Extract the [x, y] coordinate from the center of the cell holding the provided text.  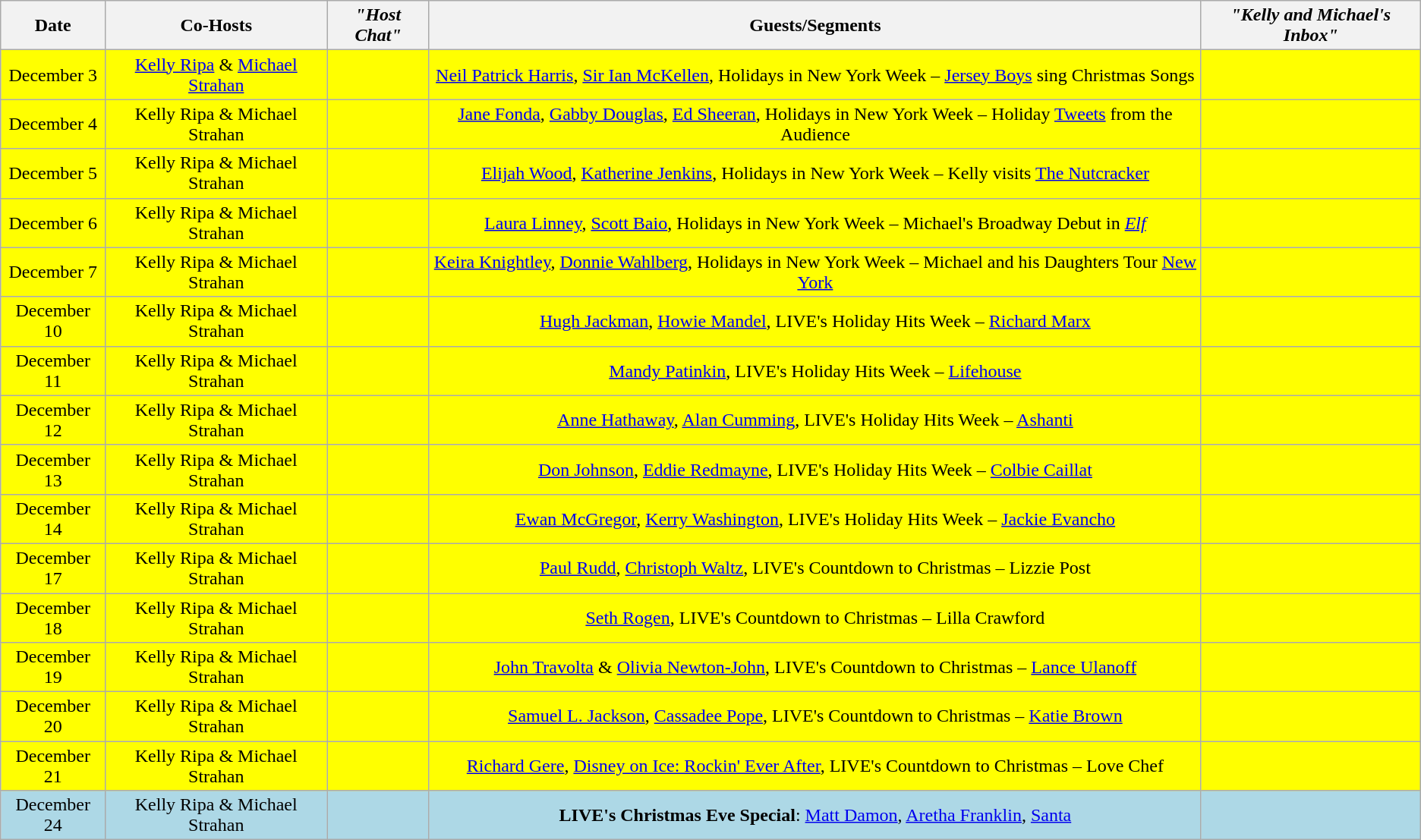
Date [53, 26]
Richard Gere, Disney on Ice: Rockin' Ever After, LIVE's Countdown to Christmas – Love Chef [815, 766]
December 21 [53, 766]
Paul Rudd, Christoph Waltz, LIVE's Countdown to Christmas – Lizzie Post [815, 568]
Keira Knightley, Donnie Wahlberg, Holidays in New York Week – Michael and his Daughters Tour New York [815, 272]
Guests/Segments [815, 26]
December 20 [53, 716]
Don Johnson, Eddie Redmayne, LIVE's Holiday Hits Week – Colbie Caillat [815, 469]
December 6 [53, 223]
John Travolta & Olivia Newton-John, LIVE's Countdown to Christmas – Lance Ulanoff [815, 668]
December 5 [53, 173]
Anne Hathaway, Alan Cumming, LIVE's Holiday Hits Week – Ashanti [815, 420]
Co-Hosts [216, 26]
Elijah Wood, Katherine Jenkins, Holidays in New York Week – Kelly visits The Nutcracker [815, 173]
Seth Rogen, LIVE's Countdown to Christmas – Lilla Crawford [815, 618]
December 4 [53, 124]
December 11 [53, 370]
Mandy Patinkin, LIVE's Holiday Hits Week – Lifehouse [815, 370]
December 24 [53, 815]
LIVE's Christmas Eve Special: Matt Damon, Aretha Franklin, Santa [815, 815]
December 7 [53, 272]
December 12 [53, 420]
"Kelly and Michael's Inbox" [1310, 26]
December 18 [53, 618]
Hugh Jackman, Howie Mandel, LIVE's Holiday Hits Week – Richard Marx [815, 322]
"Host Chat" [378, 26]
Samuel L. Jackson, Cassadee Pope, LIVE's Countdown to Christmas – Katie Brown [815, 716]
December 3 [53, 74]
Jane Fonda, Gabby Douglas, Ed Sheeran, Holidays in New York Week – Holiday Tweets from the Audience [815, 124]
December 10 [53, 322]
Ewan McGregor, Kerry Washington, LIVE's Holiday Hits Week – Jackie Evancho [815, 519]
December 17 [53, 568]
December 19 [53, 668]
December 13 [53, 469]
December 14 [53, 519]
Laura Linney, Scott Baio, Holidays in New York Week – Michael's Broadway Debut in Elf [815, 223]
Neil Patrick Harris, Sir Ian McKellen, Holidays in New York Week – Jersey Boys sing Christmas Songs [815, 74]
